Detect which cell encompasses the target text, then output its (x, y) center coordinate. 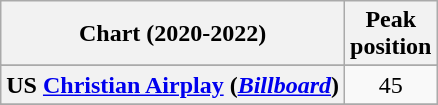
US Christian Airplay (Billboard) (173, 85)
Chart (2020-2022) (173, 34)
Peak position (391, 34)
45 (391, 85)
